Extract the [x, y] coordinate from the center of the cell holding the provided text.  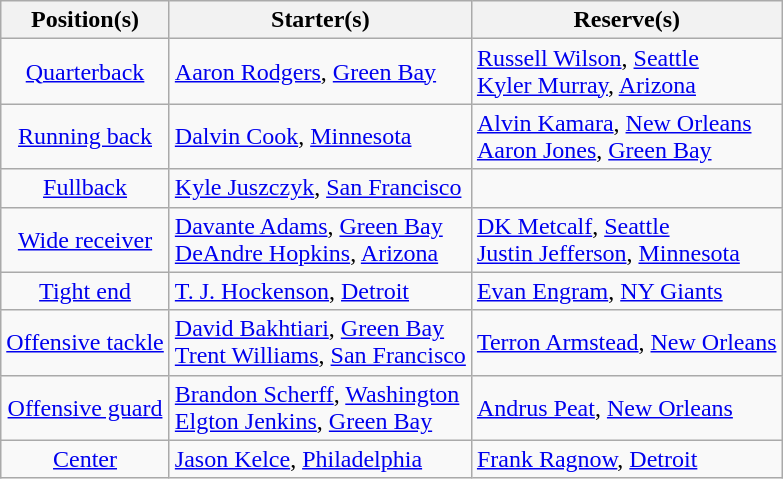
Wide receiver [86, 240]
Russell Wilson, Seattle Kyler Murray, Arizona [626, 72]
Fullback [86, 188]
Running back [86, 136]
DK Metcalf, Seattle Justin Jefferson, Minnesota [626, 240]
Jason Kelce, Philadelphia [320, 459]
Evan Engram, NY Giants [626, 291]
Reserve(s) [626, 20]
Terron Armstead, New Orleans [626, 342]
Offensive tackle [86, 342]
Tight end [86, 291]
Starter(s) [320, 20]
Center [86, 459]
Kyle Juszczyk, San Francisco [320, 188]
Aaron Rodgers, Green Bay [320, 72]
Brandon Scherff, Washington Elgton Jenkins, Green Bay [320, 408]
Alvin Kamara, New Orleans Aaron Jones, Green Bay [626, 136]
Position(s) [86, 20]
Quarterback [86, 72]
David Bakhtiari, Green Bay Trent Williams, San Francisco [320, 342]
Dalvin Cook, Minnesota [320, 136]
Davante Adams, Green Bay DeAndre Hopkins, Arizona [320, 240]
T. J. Hockenson, Detroit [320, 291]
Andrus Peat, New Orleans [626, 408]
Offensive guard [86, 408]
Frank Ragnow, Detroit [626, 459]
